Return the [x, y] coordinate for the center point of the cell that contains the specified text.  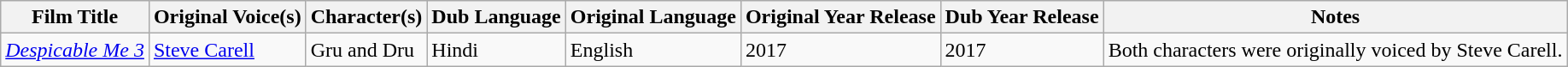
Dub Year Release [1021, 17]
Dub Language [496, 17]
Film Title [75, 17]
Steve Carell [227, 50]
English [652, 50]
Hindi [496, 50]
Both characters were originally voiced by Steve Carell. [1336, 50]
Notes [1336, 17]
Original Language [652, 17]
Despicable Me 3 [75, 50]
Original Voice(s) [227, 17]
Character(s) [366, 17]
Original Year Release [840, 17]
Gru and Dru [366, 50]
